Output the (X, Y) coordinate of the center of the cell containing the given text.  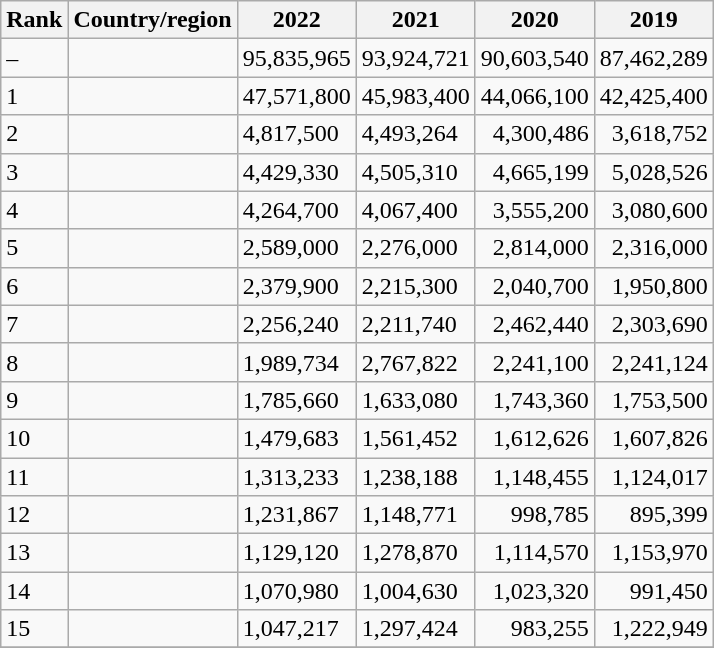
Country/region (152, 20)
2,241,124 (654, 362)
2,316,000 (654, 248)
93,924,721 (416, 58)
1,129,120 (296, 553)
42,425,400 (654, 96)
1,743,360 (534, 400)
1,479,683 (296, 438)
991,450 (654, 591)
9 (34, 400)
2019 (654, 20)
4,429,330 (296, 172)
4,264,700 (296, 210)
2,211,740 (416, 324)
1,124,017 (654, 477)
90,603,540 (534, 58)
4,505,310 (416, 172)
2020 (534, 20)
1,297,424 (416, 629)
2,241,100 (534, 362)
1,278,870 (416, 553)
2,276,000 (416, 248)
983,255 (534, 629)
7 (34, 324)
2,379,900 (296, 286)
895,399 (654, 515)
1 (34, 96)
3,555,200 (534, 210)
– (34, 58)
1,148,455 (534, 477)
1,047,217 (296, 629)
1,313,233 (296, 477)
1,753,500 (654, 400)
1,238,188 (416, 477)
87,462,289 (654, 58)
2,462,440 (534, 324)
1,950,800 (654, 286)
12 (34, 515)
3,080,600 (654, 210)
998,785 (534, 515)
2,589,000 (296, 248)
14 (34, 591)
3 (34, 172)
1,633,080 (416, 400)
Rank (34, 20)
2022 (296, 20)
6 (34, 286)
44,066,100 (534, 96)
2,814,000 (534, 248)
2021 (416, 20)
1,607,826 (654, 438)
1,612,626 (534, 438)
1,023,320 (534, 591)
1,561,452 (416, 438)
4,493,264 (416, 134)
4,665,199 (534, 172)
1,148,771 (416, 515)
1,070,980 (296, 591)
2,256,240 (296, 324)
45,983,400 (416, 96)
11 (34, 477)
4,300,486 (534, 134)
13 (34, 553)
8 (34, 362)
1,231,867 (296, 515)
5,028,526 (654, 172)
4,067,400 (416, 210)
2 (34, 134)
95,835,965 (296, 58)
10 (34, 438)
47,571,800 (296, 96)
2,303,690 (654, 324)
2,767,822 (416, 362)
1,785,660 (296, 400)
1,222,949 (654, 629)
3,618,752 (654, 134)
5 (34, 248)
2,215,300 (416, 286)
4 (34, 210)
1,989,734 (296, 362)
2,040,700 (534, 286)
4,817,500 (296, 134)
15 (34, 629)
1,004,630 (416, 591)
1,114,570 (534, 553)
1,153,970 (654, 553)
